Output the (X, Y) coordinate of the center of the cell containing the given text.  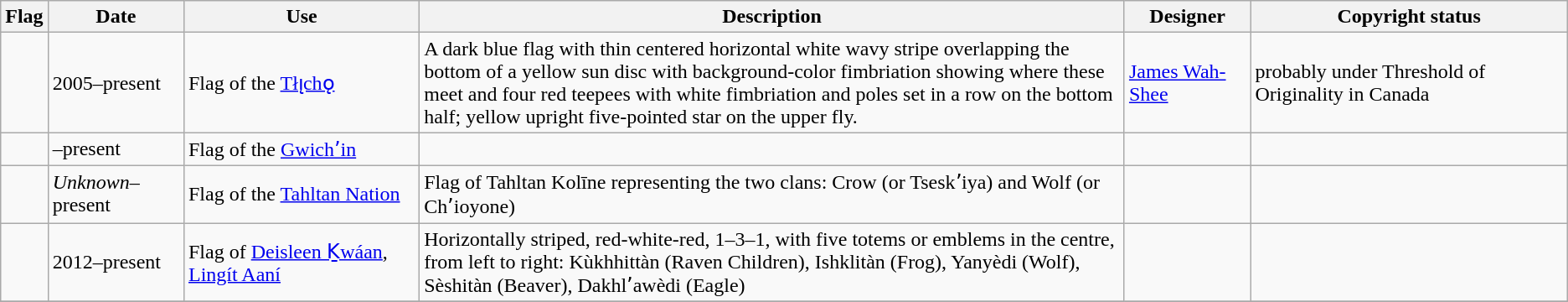
Copyright status (1409, 17)
Flag (24, 17)
Designer (1188, 17)
Use (302, 17)
Unknown–present (116, 194)
James Wah-Shee (1188, 82)
probably under Threshold of Originality in Canada (1409, 82)
Flag of the Tłı̨chǫ (302, 82)
–present (116, 149)
2005–present (116, 82)
Flag of the Gwichʼin (302, 149)
Flag of Deisleen Ḵwáan, Lingít Aaní (302, 263)
Description (772, 17)
Date (116, 17)
Flag of Tahltan Kolīne representing the two clans: Crow (or Tseskʼiya) and Wolf (or Chʼioyone) (772, 194)
2012–present (116, 263)
Flag of the Tahltan Nation (302, 194)
